Return (x, y) of the center of cell containing provided text 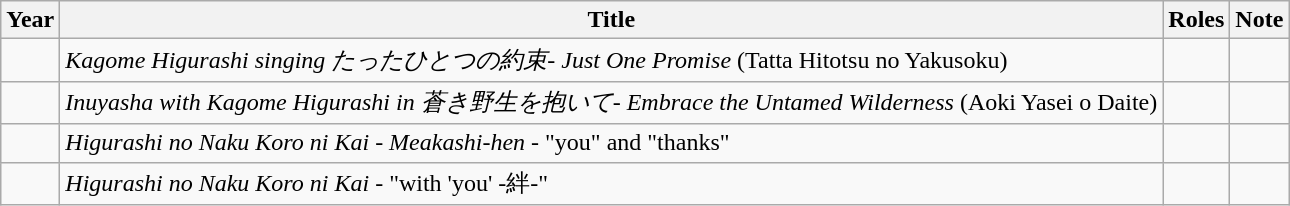
Higurashi no Naku Koro ni Kai - Meakashi-hen - "you" and "thanks" (612, 143)
Higurashi no Naku Koro ni Kai - "with 'you' -絆-" (612, 184)
Inuyasha with Kagome Higurashi in 蒼き野生を抱いて- Embrace the Untamed Wilderness (Aoki Yasei o Daite) (612, 102)
Note (1260, 20)
Year (30, 20)
Roles (1196, 20)
Title (612, 20)
Kagome Higurashi singing たったひとつの約束- Just One Promise (Tatta Hitotsu no Yakusoku) (612, 60)
